Locate the cell with the specified text and output its [X, Y] center coordinate. 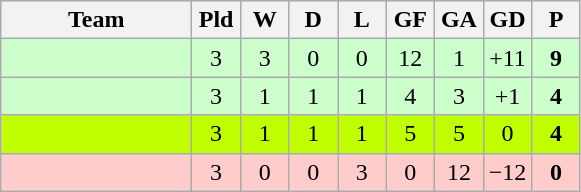
GA [460, 20]
D [314, 20]
L [362, 20]
−12 [508, 172]
W [264, 20]
Team [96, 20]
P [556, 20]
Pld [216, 20]
9 [556, 58]
GF [410, 20]
GD [508, 20]
+1 [508, 96]
+11 [508, 58]
